Pinpoint the cell where the given text exists, returning its [X, Y] midpoint coordinate. 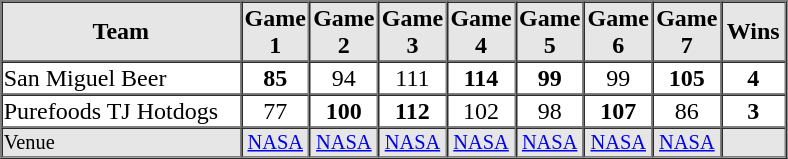
Game 7 [688, 32]
4 [753, 78]
112 [412, 110]
94 [344, 78]
98 [550, 110]
Venue [121, 143]
Game 2 [344, 32]
Team [121, 32]
111 [412, 78]
San Miguel Beer [121, 78]
86 [688, 110]
Game 3 [412, 32]
107 [618, 110]
Purefoods TJ Hotdogs [121, 110]
105 [688, 78]
Game 4 [482, 32]
114 [482, 78]
Game 1 [276, 32]
Game 5 [550, 32]
3 [753, 110]
85 [276, 78]
100 [344, 110]
102 [482, 110]
Wins [753, 32]
77 [276, 110]
Game 6 [618, 32]
